Provide the (X, Y) coordinate of the cell's center where the given text is located.  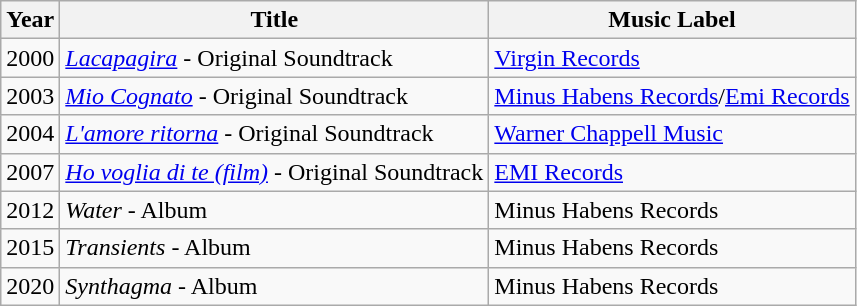
2003 (30, 96)
2020 (30, 286)
Virgin Records (672, 58)
2012 (30, 210)
2015 (30, 248)
EMI Records (672, 172)
Title (274, 20)
2004 (30, 134)
Music Label (672, 20)
Minus Habens Records/Emi Records (672, 96)
Year (30, 20)
Synthagma - Album (274, 286)
Lacapagira - Original Soundtrack (274, 58)
Transients - Album (274, 248)
2000 (30, 58)
Water - Album (274, 210)
Mio Cognato - Original Soundtrack (274, 96)
Warner Chappell Music (672, 134)
Ho voglia di te (film) - Original Soundtrack (274, 172)
L'amore ritorna - Original Soundtrack (274, 134)
2007 (30, 172)
